Search for the cell housing the specified text and yield its (X, Y) center coordinate. 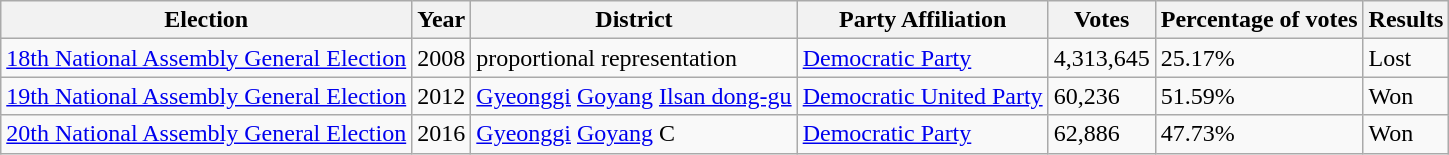
Lost (1406, 58)
Year (442, 20)
51.59% (1259, 96)
Democratic United Party (922, 96)
Results (1406, 20)
Votes (1102, 20)
20th National Assembly General Election (206, 134)
Gyeonggi Goyang Ilsan dong-gu (634, 96)
18th National Assembly General Election (206, 58)
2016 (442, 134)
2012 (442, 96)
47.73% (1259, 134)
Percentage of votes (1259, 20)
60,236 (1102, 96)
Party Affiliation (922, 20)
District (634, 20)
62,886 (1102, 134)
19th National Assembly General Election (206, 96)
2008 (442, 58)
4,313,645 (1102, 58)
Gyeonggi Goyang C (634, 134)
Election (206, 20)
25.17% (1259, 58)
proportional representation (634, 58)
